Determine the [x, y] coordinate at the center of the cell enclosing the given text.  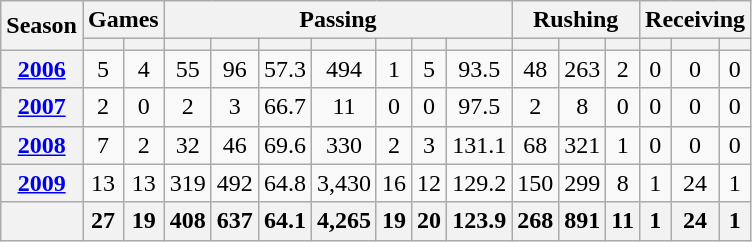
97.5 [480, 107]
Passing [338, 20]
4,265 [344, 221]
637 [234, 221]
68 [536, 145]
4 [144, 69]
123.9 [480, 221]
16 [394, 183]
55 [188, 69]
Receiving [696, 20]
69.6 [284, 145]
2006 [42, 69]
492 [234, 183]
Rushing [576, 20]
150 [536, 183]
319 [188, 183]
64.1 [284, 221]
2009 [42, 183]
48 [536, 69]
494 [344, 69]
891 [582, 221]
2007 [42, 107]
12 [430, 183]
2008 [42, 145]
32 [188, 145]
299 [582, 183]
330 [344, 145]
20 [430, 221]
3,430 [344, 183]
321 [582, 145]
263 [582, 69]
131.1 [480, 145]
7 [102, 145]
27 [102, 221]
268 [536, 221]
Season [42, 26]
Games [123, 20]
66.7 [284, 107]
129.2 [480, 183]
64.8 [284, 183]
46 [234, 145]
57.3 [284, 69]
93.5 [480, 69]
96 [234, 69]
408 [188, 221]
